For the text-containing cell, return its midpoint in [x, y] coordinate format. 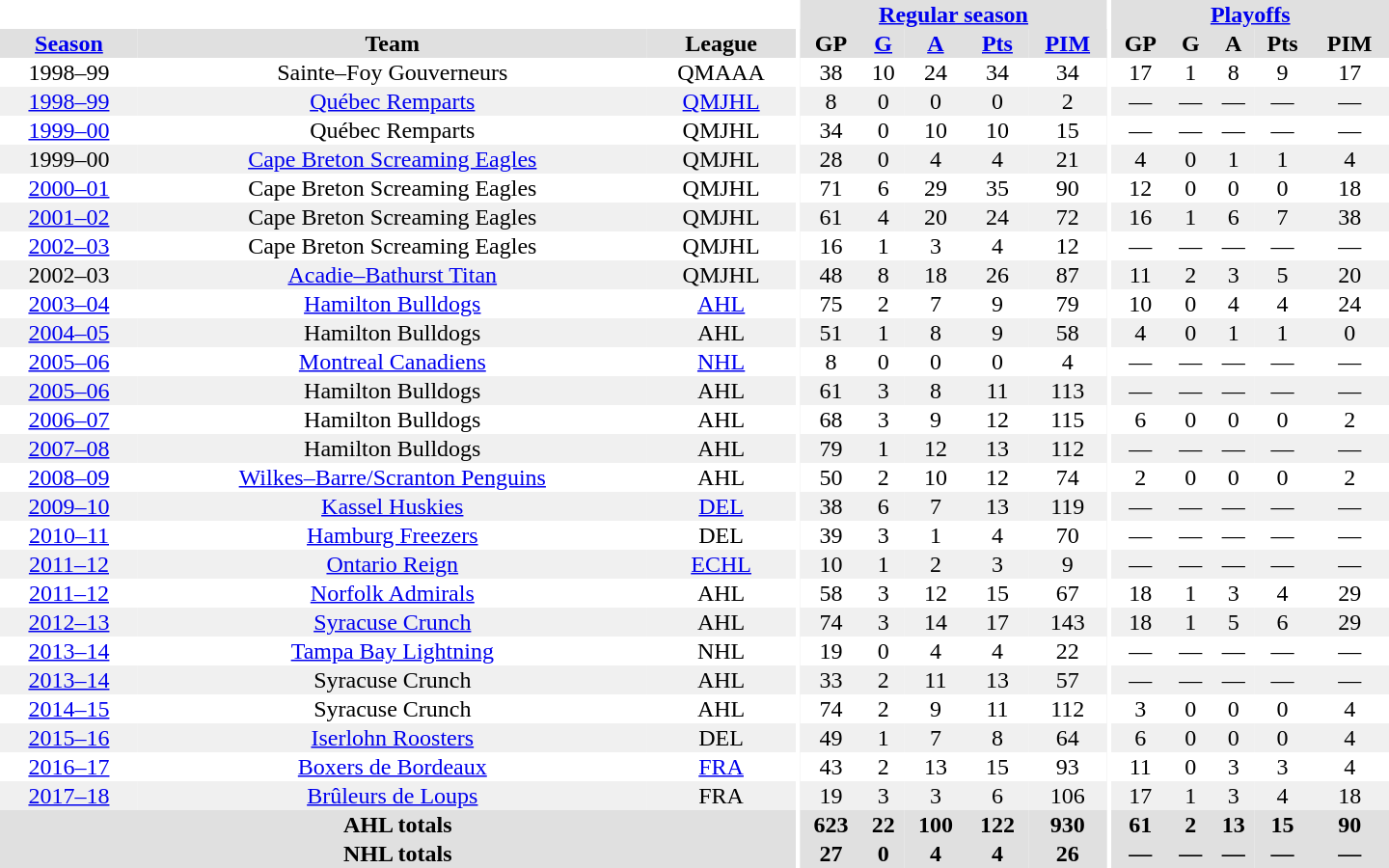
93 [1068, 767]
2015–16 [69, 738]
930 [1068, 825]
2009–10 [69, 506]
43 [831, 767]
Wilkes–Barre/Scranton Penguins [393, 477]
2010–11 [69, 535]
106 [1068, 796]
100 [936, 825]
Boxers de Bordeaux [393, 767]
Tampa Bay Lightning [393, 651]
68 [831, 420]
AHL totals [397, 825]
71 [831, 188]
119 [1068, 506]
Brûleurs de Loups [393, 796]
2006–07 [69, 420]
QMAAA [722, 72]
48 [831, 275]
Sainte–Foy Gouverneurs [393, 72]
2012–13 [69, 622]
21 [1068, 159]
51 [831, 333]
Regular season [953, 14]
72 [1068, 217]
14 [936, 622]
2000–01 [69, 188]
70 [1068, 535]
67 [1068, 593]
113 [1068, 391]
2001–02 [69, 217]
Kassel Huskies [393, 506]
2016–17 [69, 767]
623 [831, 825]
Acadie–Bathurst Titan [393, 275]
50 [831, 477]
NHL totals [397, 854]
39 [831, 535]
35 [997, 188]
2004–05 [69, 333]
Montreal Canadiens [393, 362]
64 [1068, 738]
Playoffs [1250, 14]
2014–15 [69, 709]
2007–08 [69, 448]
57 [1068, 680]
League [722, 43]
Iserlohn Roosters [393, 738]
2008–09 [69, 477]
115 [1068, 420]
28 [831, 159]
33 [831, 680]
2017–18 [69, 796]
Team [393, 43]
143 [1068, 622]
122 [997, 825]
Season [69, 43]
2003–04 [69, 304]
Ontario Reign [393, 564]
27 [831, 854]
Hamburg Freezers [393, 535]
49 [831, 738]
87 [1068, 275]
75 [831, 304]
ECHL [722, 564]
Norfolk Admirals [393, 593]
